Return [x, y] of the center of cell containing provided text 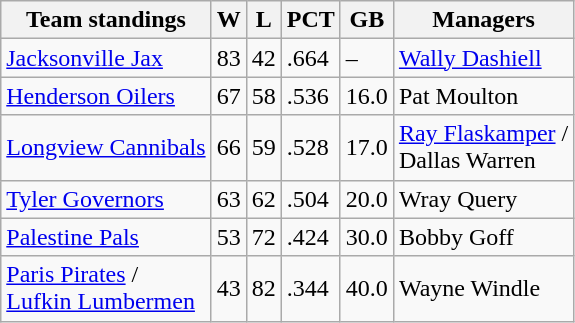
Palestine Pals [106, 237]
Wayne Windle [483, 288]
Bobby Goff [483, 237]
62 [264, 199]
.528 [310, 148]
43 [228, 288]
42 [264, 58]
83 [228, 58]
63 [228, 199]
Longview Cannibals [106, 148]
GB [366, 20]
.344 [310, 288]
59 [264, 148]
Jacksonville Jax [106, 58]
40.0 [366, 288]
Team standings [106, 20]
.536 [310, 96]
Pat Moulton [483, 96]
Wally Dashiell [483, 58]
PCT [310, 20]
.424 [310, 237]
17.0 [366, 148]
.504 [310, 199]
Wray Query [483, 199]
67 [228, 96]
– [366, 58]
Henderson Oilers [106, 96]
W [228, 20]
53 [228, 237]
58 [264, 96]
30.0 [366, 237]
Ray Flaskamper / Dallas Warren [483, 148]
.664 [310, 58]
20.0 [366, 199]
16.0 [366, 96]
Paris Pirates / Lufkin Lumbermen [106, 288]
Tyler Governors [106, 199]
Managers [483, 20]
L [264, 20]
72 [264, 237]
66 [228, 148]
82 [264, 288]
